Locate the cell with the specified text and output its (x, y) center coordinate. 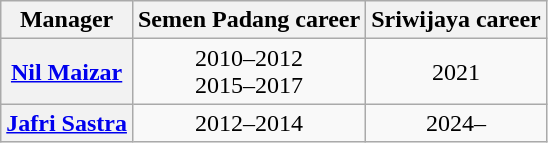
Sriwijaya career (456, 20)
Jafri Sastra (67, 123)
2021 (456, 72)
2010–20122015–2017 (248, 72)
Nil Maizar (67, 72)
2024– (456, 123)
Manager (67, 20)
2012–2014 (248, 123)
Semen Padang career (248, 20)
